Locate the cell with the specified text and output its (X, Y) center coordinate. 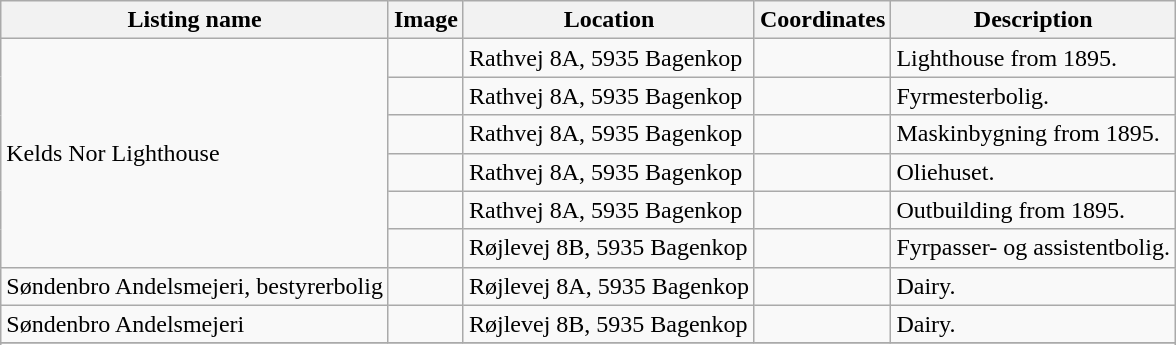
Maskinbygning from 1895. (1034, 134)
Image (426, 20)
Fyrmesterbolig. (1034, 96)
Oliehuset. (1034, 172)
Søndenbro Andelsmejeri, bestyrerbolig (195, 286)
Listing name (195, 20)
Søndenbro Andelsmejeri (195, 324)
Description (1034, 20)
Coordinates (822, 20)
Location (608, 20)
Lighthouse from 1895. (1034, 58)
Røjlevej 8A, 5935 Bagenkop (608, 286)
Fyrpasser- og assistentbolig. (1034, 248)
Kelds Nor Lighthouse (195, 153)
Outbuilding from 1895. (1034, 210)
